Provide the (x, y) coordinate of the cell's center where the given text is located.  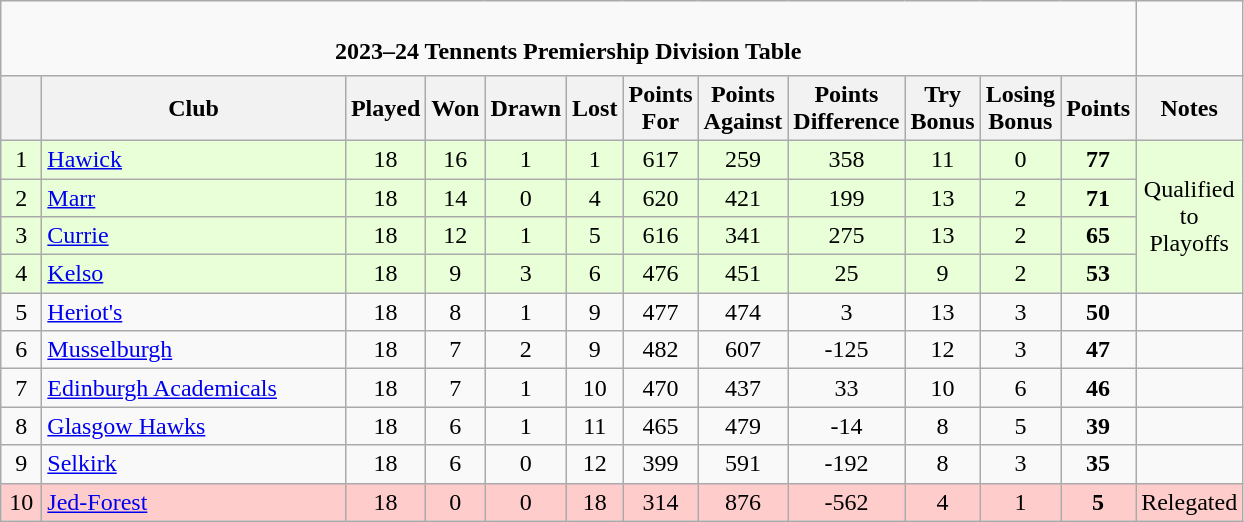
14 (456, 197)
Qualified to Playoffs (1190, 216)
46 (1098, 388)
199 (846, 197)
314 (660, 502)
16 (456, 159)
259 (743, 159)
421 (743, 197)
47 (1098, 350)
Hawick (194, 159)
-562 (846, 502)
Notes (1190, 108)
53 (1098, 274)
477 (660, 312)
275 (846, 236)
Points (1098, 108)
Played (385, 108)
Musselburgh (194, 350)
Selkirk (194, 464)
Points For (660, 108)
-125 (846, 350)
Kelso (194, 274)
-192 (846, 464)
Club (194, 108)
Jed-Forest (194, 502)
Points Against (743, 108)
35 (1098, 464)
451 (743, 274)
Losing Bonus (1020, 108)
65 (1098, 236)
617 (660, 159)
607 (743, 350)
482 (660, 350)
77 (1098, 159)
465 (660, 426)
474 (743, 312)
437 (743, 388)
341 (743, 236)
616 (660, 236)
50 (1098, 312)
39 (1098, 426)
470 (660, 388)
591 (743, 464)
Currie (194, 236)
Edinburgh Academicals (194, 388)
479 (743, 426)
Try Bonus (942, 108)
Relegated (1190, 502)
620 (660, 197)
Marr (194, 197)
71 (1098, 197)
Points Difference (846, 108)
Heriot's (194, 312)
399 (660, 464)
25 (846, 274)
358 (846, 159)
-14 (846, 426)
476 (660, 274)
Drawn (526, 108)
Lost (595, 108)
33 (846, 388)
Won (456, 108)
876 (743, 502)
Glasgow Hawks (194, 426)
